From the cell containing the given text, extract its center point as (X, Y) coordinate. 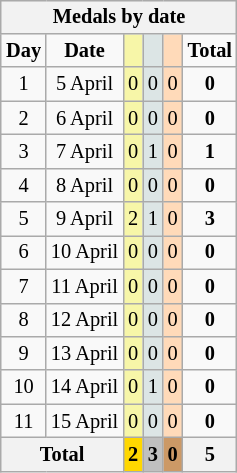
Medals by date (119, 17)
6 April (84, 118)
4 (24, 185)
12 April (84, 320)
Day (24, 51)
8 April (84, 185)
7 (24, 286)
7 April (84, 152)
11 (24, 421)
10 April (84, 253)
10 (24, 387)
6 (24, 253)
9 April (84, 219)
5 April (84, 84)
13 April (84, 354)
9 (24, 354)
11 April (84, 286)
Date (84, 51)
14 April (84, 387)
8 (24, 320)
15 April (84, 421)
